Provide the [X, Y] coordinate of the cell's center where the given text is located.  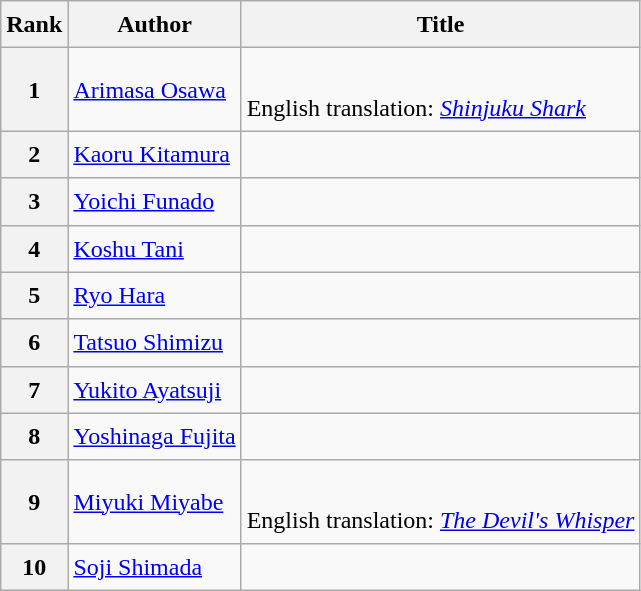
Koshu Tani [154, 248]
Rank [34, 24]
3 [34, 202]
English translation: Shinjuku Shark [440, 90]
Yoshinaga Fujita [154, 436]
Kaoru Kitamura [154, 154]
2 [34, 154]
Ryo Hara [154, 296]
Author [154, 24]
Title [440, 24]
10 [34, 566]
Tatsuo Shimizu [154, 342]
Yoichi Funado [154, 202]
Soji Shimada [154, 566]
Miyuki Miyabe [154, 502]
Arimasa Osawa [154, 90]
1 [34, 90]
8 [34, 436]
English translation: The Devil's Whisper [440, 502]
5 [34, 296]
7 [34, 390]
6 [34, 342]
9 [34, 502]
4 [34, 248]
Yukito Ayatsuji [154, 390]
